Return the [x, y] coordinate for the center point of the cell that contains the specified text.  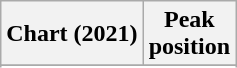
Chart (2021) [72, 34]
Peakposition [189, 34]
